Search for the cell housing the specified text and yield its (x, y) center coordinate. 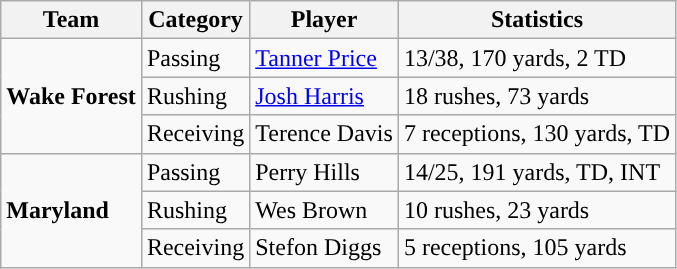
Wake Forest (72, 96)
Maryland (72, 210)
10 rushes, 23 yards (536, 210)
Terence Davis (324, 134)
Perry Hills (324, 172)
Stefon Diggs (324, 248)
Team (72, 20)
14/25, 191 yards, TD, INT (536, 172)
Wes Brown (324, 210)
13/38, 170 yards, 2 TD (536, 58)
Category (195, 20)
5 receptions, 105 yards (536, 248)
Statistics (536, 20)
Tanner Price (324, 58)
7 receptions, 130 yards, TD (536, 134)
18 rushes, 73 yards (536, 96)
Player (324, 20)
Josh Harris (324, 96)
